Return [X, Y] of the center of cell containing provided text 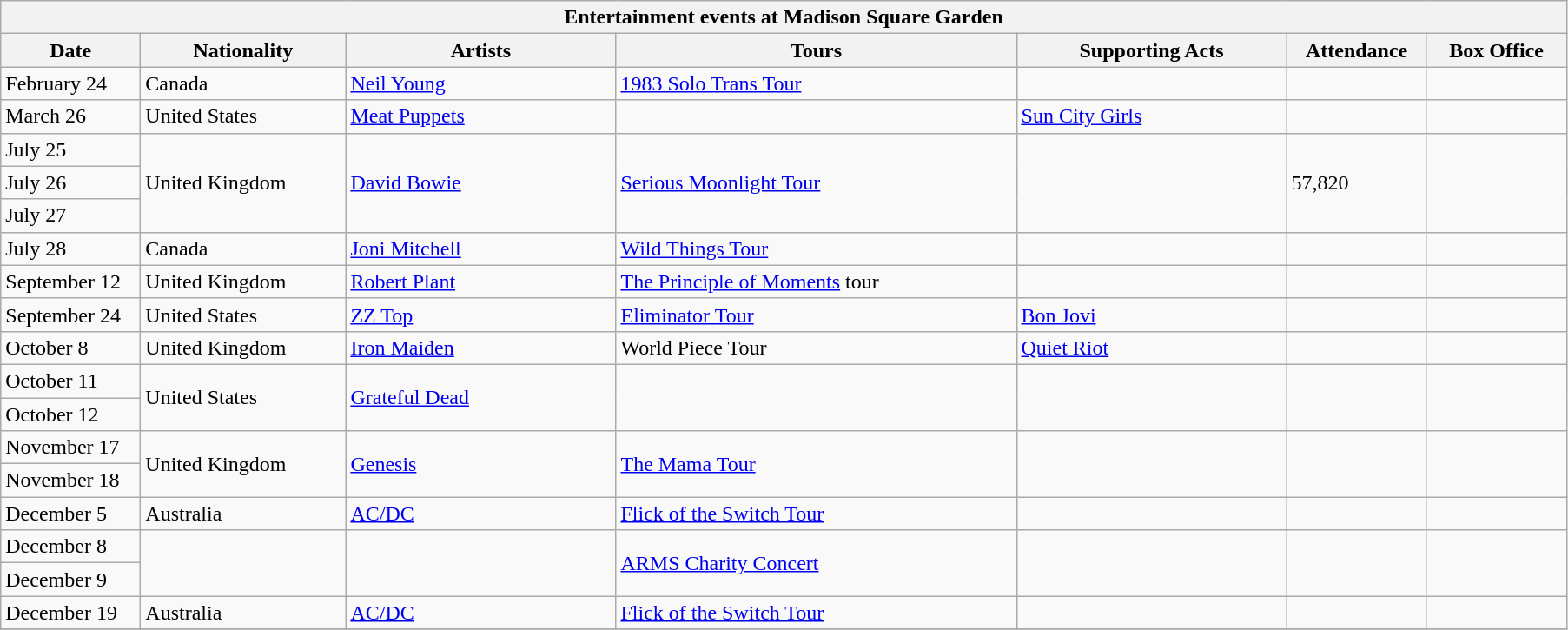
December 5 [71, 514]
Neil Young [481, 83]
October 8 [71, 348]
March 26 [71, 116]
Bon Jovi [1152, 315]
Robert Plant [481, 282]
October 11 [71, 381]
September 12 [71, 282]
Quiet Riot [1152, 348]
November 18 [71, 481]
Genesis [481, 464]
Eliminator Tour [817, 315]
November 17 [71, 448]
Box Office [1496, 50]
Wild Things Tour [817, 249]
World Piece Tour [817, 348]
The Principle of Moments tour [817, 282]
57,820 [1357, 182]
Date [71, 50]
July 25 [71, 149]
ARMS Charity Concert [817, 563]
Nationality [243, 50]
ZZ Top [481, 315]
Sun City Girls [1152, 116]
Tours [817, 50]
December 8 [71, 547]
October 12 [71, 414]
Attendance [1357, 50]
The Mama Tour [817, 464]
David Bowie [481, 182]
Joni Mitchell [481, 249]
1983 Solo Trans Tour [817, 83]
December 9 [71, 580]
Entertainment events at Madison Square Garden [784, 17]
Grateful Dead [481, 397]
Meat Puppets [481, 116]
Artists [481, 50]
February 24 [71, 83]
September 24 [71, 315]
July 26 [71, 182]
December 19 [71, 613]
July 28 [71, 249]
Serious Moonlight Tour [817, 182]
Supporting Acts [1152, 50]
Iron Maiden [481, 348]
July 27 [71, 216]
